Provide the [x, y] coordinate of the cell's center where the given text is located.  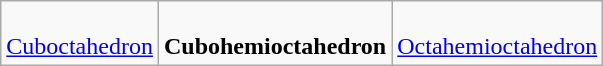
Cuboctahedron [80, 34]
Cubohemioctahedron [274, 34]
Octahemioctahedron [498, 34]
